From the cell containing the given text, extract its center point as (x, y) coordinate. 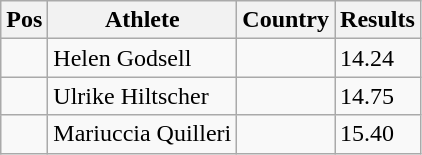
Ulrike Hiltscher (142, 96)
Country (286, 20)
15.40 (378, 134)
Helen Godsell (142, 58)
14.24 (378, 58)
Results (378, 20)
14.75 (378, 96)
Mariuccia Quilleri (142, 134)
Pos (24, 20)
Athlete (142, 20)
